Find where the given text appears and provide that cell's center as (x, y) coordinate. 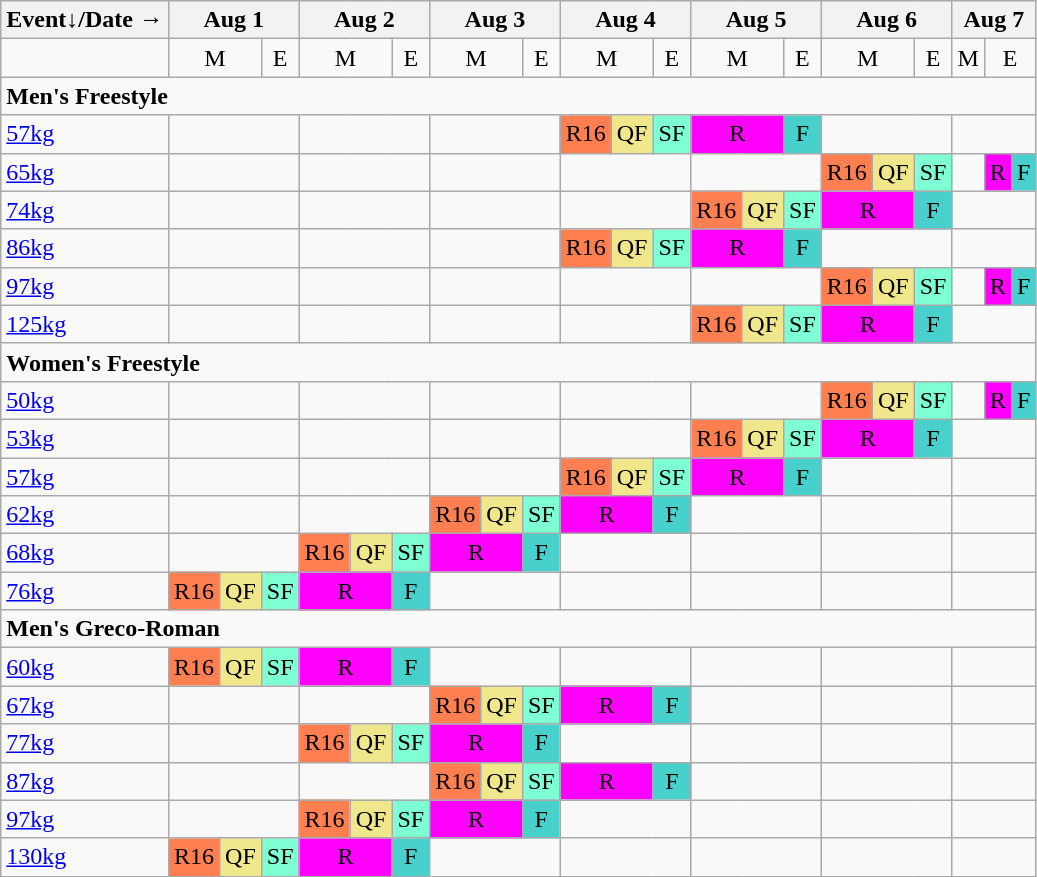
Women's Freestyle (518, 362)
62kg (85, 515)
Men's Greco-Roman (518, 629)
65kg (85, 172)
86kg (85, 248)
125kg (85, 324)
Aug 1 (234, 20)
68kg (85, 553)
76kg (85, 591)
77kg (85, 743)
74kg (85, 210)
Event↓/Date → (85, 20)
87kg (85, 781)
67kg (85, 705)
Aug 6 (886, 20)
50kg (85, 400)
Aug 4 (626, 20)
130kg (85, 857)
Aug 7 (994, 20)
Aug 3 (496, 20)
60kg (85, 667)
53kg (85, 438)
Aug 5 (756, 20)
Men's Freestyle (518, 96)
Aug 2 (364, 20)
